Find where the given text appears and provide that cell's center as [x, y] coordinate. 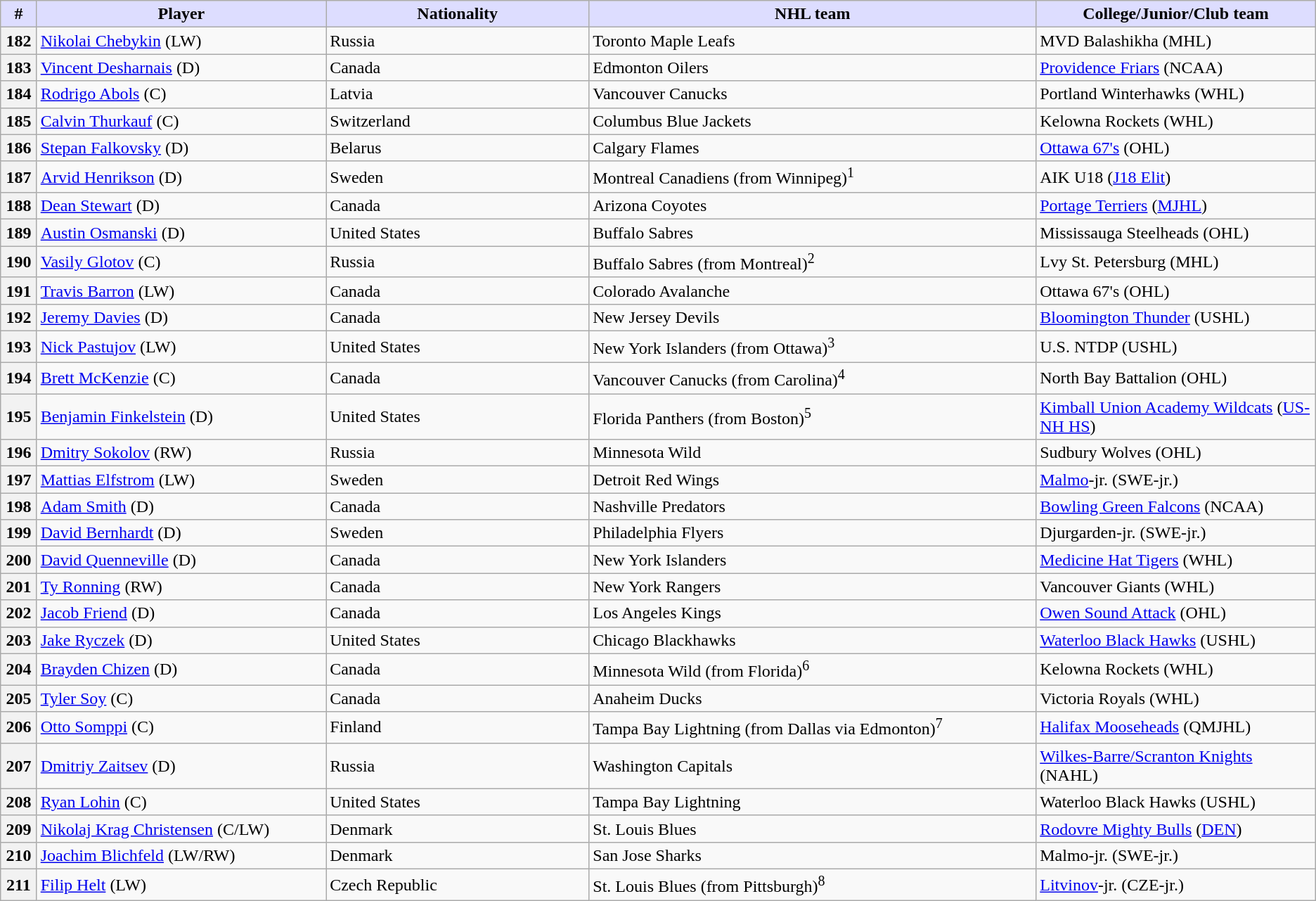
196 [18, 453]
205 [18, 698]
Vancouver Giants (WHL) [1176, 587]
Litvinov-jr. (CZE-jr.) [1176, 885]
Vasily Glotov (C) [181, 262]
# [18, 14]
191 [18, 290]
Arvid Henrikson (D) [181, 177]
188 [18, 206]
Portland Winterhawks (WHL) [1176, 94]
Colorado Avalanche [813, 290]
Bloomington Thunder (USHL) [1176, 317]
Player [181, 14]
200 [18, 560]
Providence Friars (NCAA) [1176, 68]
Finland [458, 727]
203 [18, 640]
Switzerland [458, 121]
202 [18, 613]
208 [18, 802]
Montreal Canadiens (from Winnipeg)1 [813, 177]
210 [18, 856]
Tyler Soy (C) [181, 698]
Djurgarden-jr. (SWE-jr.) [1176, 533]
182 [18, 41]
North Bay Battalion (OHL) [1176, 378]
Brett McKenzie (C) [181, 378]
Jeremy Davies (D) [181, 317]
184 [18, 94]
Dmitriy Zaitsev (D) [181, 765]
St. Louis Blues [813, 829]
Vincent Desharnais (D) [181, 68]
Lvy St. Petersburg (MHL) [1176, 262]
209 [18, 829]
190 [18, 262]
Brayden Chizen (D) [181, 670]
198 [18, 506]
Czech Republic [458, 885]
MVD Balashikha (MHL) [1176, 41]
201 [18, 587]
Medicine Hat Tigers (WHL) [1176, 560]
David Bernhardt (D) [181, 533]
211 [18, 885]
Rodovre Mighty Bulls (DEN) [1176, 829]
Philadelphia Flyers [813, 533]
Stepan Falkovsky (D) [181, 148]
U.S. NTDP (USHL) [1176, 346]
Edmonton Oilers [813, 68]
Dean Stewart (D) [181, 206]
195 [18, 416]
College/Junior/Club team [1176, 14]
Bowling Green Falcons (NCAA) [1176, 506]
Minnesota Wild [813, 453]
Nikolai Chebykin (LW) [181, 41]
187 [18, 177]
Wilkes-Barre/Scranton Knights (NAHL) [1176, 765]
David Quenneville (D) [181, 560]
197 [18, 480]
New York Rangers [813, 587]
New Jersey Devils [813, 317]
Columbus Blue Jackets [813, 121]
Benjamin Finkelstein (D) [181, 416]
Anaheim Ducks [813, 698]
Los Angeles Kings [813, 613]
Victoria Royals (WHL) [1176, 698]
Vancouver Canucks (from Carolina)4 [813, 378]
Portage Terriers (MJHL) [1176, 206]
Ryan Lohin (C) [181, 802]
Latvia [458, 94]
Nick Pastujov (LW) [181, 346]
183 [18, 68]
Tampa Bay Lightning (from Dallas via Edmonton)7 [813, 727]
New York Islanders (from Ottawa)3 [813, 346]
Florida Panthers (from Boston)5 [813, 416]
Rodrigo Abols (C) [181, 94]
Detroit Red Wings [813, 480]
Tampa Bay Lightning [813, 802]
Owen Sound Attack (OHL) [1176, 613]
Otto Somppi (C) [181, 727]
New York Islanders [813, 560]
Jake Ryczek (D) [181, 640]
Minnesota Wild (from Florida)6 [813, 670]
San Jose Sharks [813, 856]
Buffalo Sabres [813, 233]
Belarus [458, 148]
204 [18, 670]
NHL team [813, 14]
Nationality [458, 14]
AIK U18 (J18 Elit) [1176, 177]
199 [18, 533]
Adam Smith (D) [181, 506]
Calgary Flames [813, 148]
Vancouver Canucks [813, 94]
186 [18, 148]
Joachim Blichfeld (LW/RW) [181, 856]
192 [18, 317]
Dmitry Sokolov (RW) [181, 453]
Halifax Mooseheads (QMJHL) [1176, 727]
St. Louis Blues (from Pittsburgh)8 [813, 885]
Toronto Maple Leafs [813, 41]
Calvin Thurkauf (C) [181, 121]
185 [18, 121]
206 [18, 727]
Austin Osmanski (D) [181, 233]
Ty Ronning (RW) [181, 587]
Washington Capitals [813, 765]
Nashville Predators [813, 506]
Kimball Union Academy Wildcats (US-NH HS) [1176, 416]
Travis Barron (LW) [181, 290]
193 [18, 346]
207 [18, 765]
Buffalo Sabres (from Montreal)2 [813, 262]
Jacob Friend (D) [181, 613]
Nikolaj Krag Christensen (C/LW) [181, 829]
Sudbury Wolves (OHL) [1176, 453]
Mattias Elfstrom (LW) [181, 480]
Mississauga Steelheads (OHL) [1176, 233]
Filip Helt (LW) [181, 885]
Arizona Coyotes [813, 206]
194 [18, 378]
189 [18, 233]
Chicago Blackhawks [813, 640]
